For the text-containing cell, return its midpoint in (x, y) coordinate format. 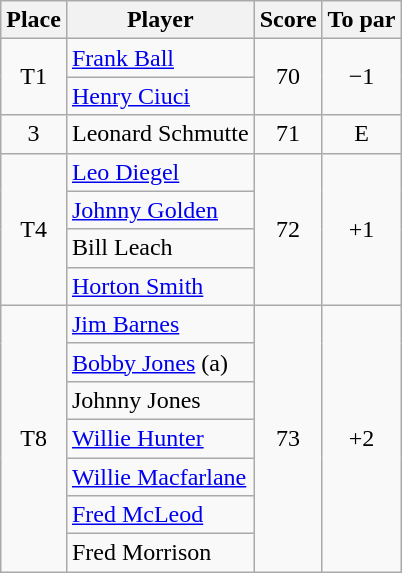
70 (288, 77)
Horton Smith (160, 286)
Bobby Jones (a) (160, 362)
−1 (362, 77)
Player (160, 20)
Henry Ciuci (160, 96)
+1 (362, 229)
Place (34, 20)
73 (288, 438)
72 (288, 229)
71 (288, 134)
Frank Ball (160, 58)
T4 (34, 229)
T8 (34, 438)
E (362, 134)
Jim Barnes (160, 324)
To par (362, 20)
T1 (34, 77)
Score (288, 20)
Johnny Golden (160, 210)
Bill Leach (160, 248)
Johnny Jones (160, 400)
Willie Macfarlane (160, 477)
+2 (362, 438)
Willie Hunter (160, 438)
Leonard Schmutte (160, 134)
Leo Diegel (160, 172)
3 (34, 134)
Fred McLeod (160, 515)
Fred Morrison (160, 553)
